Capture the cell that displays the provided text and extract its [X, Y] central coordinate. 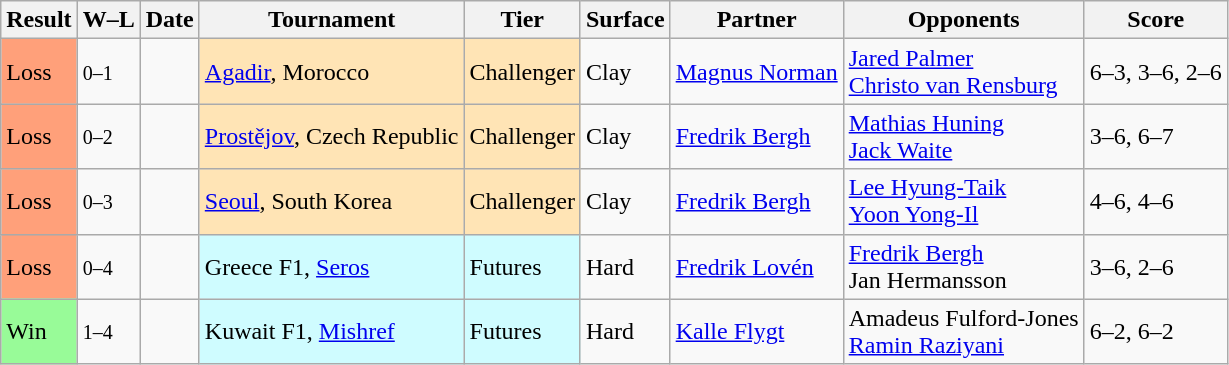
Fredrik Lovén [756, 266]
Prostějov, Czech Republic [332, 136]
0–2 [108, 136]
Fredrik Bergh Jan Hermansson [964, 266]
0–4 [108, 266]
Score [1156, 20]
Amadeus Fulford-Jones Ramin Raziyani [964, 332]
Opponents [964, 20]
3–6, 2–6 [1156, 266]
6–2, 6–2 [1156, 332]
Magnus Norman [756, 72]
Kalle Flygt [756, 332]
0–3 [108, 202]
W–L [108, 20]
0–1 [108, 72]
Result [39, 20]
Partner [756, 20]
Mathias Huning Jack Waite [964, 136]
Greece F1, Seros [332, 266]
Tournament [332, 20]
Win [39, 332]
Date [170, 20]
Surface [625, 20]
Jared Palmer Christo van Rensburg [964, 72]
Kuwait F1, Mishref [332, 332]
4–6, 4–6 [1156, 202]
Seoul, South Korea [332, 202]
1–4 [108, 332]
3–6, 6–7 [1156, 136]
6–3, 3–6, 2–6 [1156, 72]
Agadir, Morocco [332, 72]
Lee Hyung-Taik Yoon Yong-Il [964, 202]
Tier [522, 20]
